Scan for the cell matching the given text and deliver its (X, Y) coordinate at center. 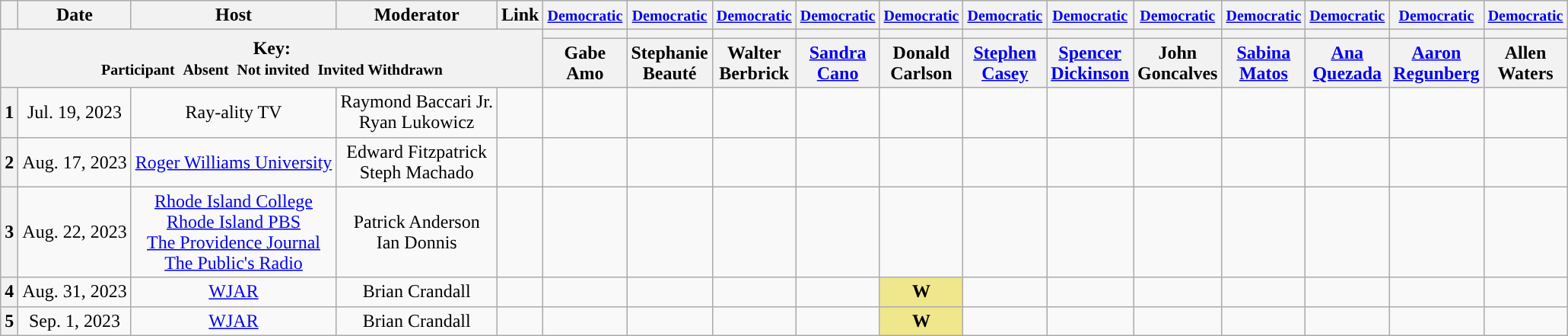
Jul. 19, 2023 (75, 113)
Ray-ality TV (234, 113)
John Goncalves (1178, 62)
Ana Quezada (1347, 62)
Sandra Cano (838, 62)
Link (520, 15)
Aaron Regunberg (1436, 62)
5 (9, 321)
Moderator (417, 15)
Stephanie Beauté (670, 62)
Walter Berbrick (754, 62)
Date (75, 15)
Key: Participant Absent Not invited Invited Withdrawn (272, 59)
Edward FitzpatrickSteph Machado (417, 162)
Stephen Casey (1005, 62)
Donald Carlson (921, 62)
Roger Williams University (234, 162)
Spencer Dickinson (1090, 62)
Aug. 17, 2023 (75, 162)
Raymond Baccari Jr.Ryan Lukowicz (417, 113)
Aug. 22, 2023 (75, 232)
Rhode Island CollegeRhode Island PBSThe Providence JournalThe Public's Radio (234, 232)
Gabe Amo (585, 62)
Patrick AndersonIan Donnis (417, 232)
Sep. 1, 2023 (75, 321)
Host (234, 15)
Allen Waters (1525, 62)
4 (9, 292)
Aug. 31, 2023 (75, 292)
2 (9, 162)
3 (9, 232)
Sabina Matos (1264, 62)
1 (9, 113)
